Return the [x, y] coordinate for the center point of the cell that contains the specified text.  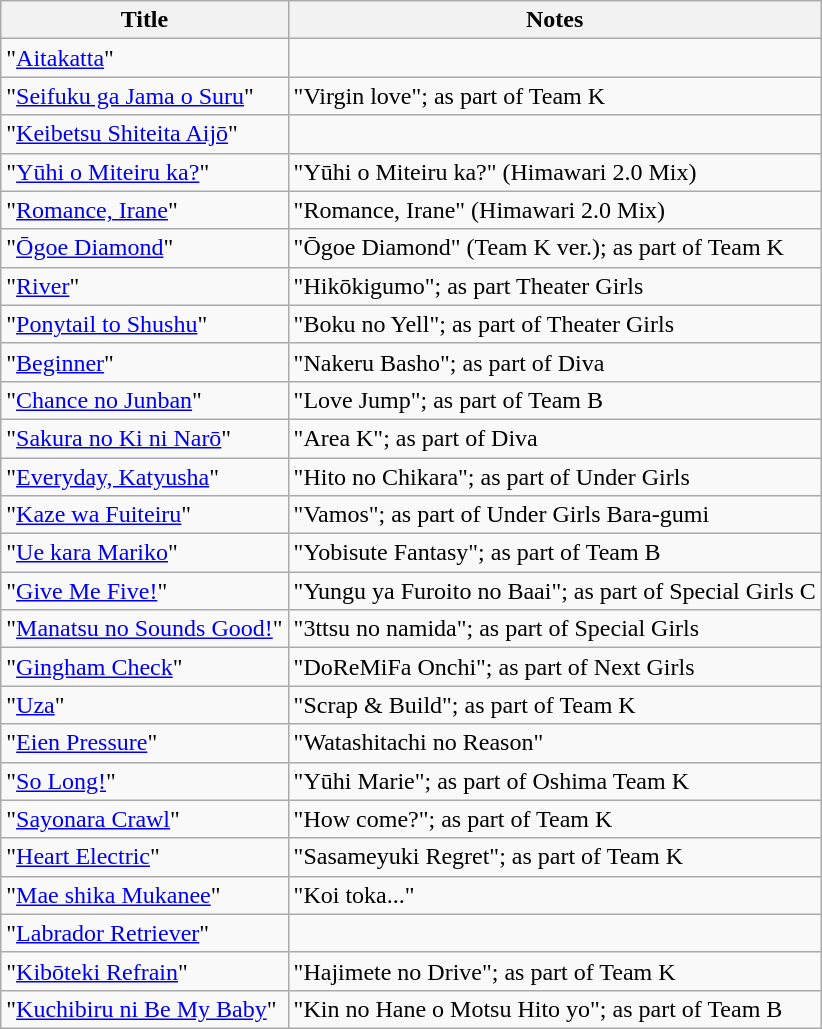
"Kin no Hane o Motsu Hito yo"; as part of Team B [554, 1009]
"River" [144, 286]
"Watashitachi no Reason" [554, 743]
"Beginner" [144, 362]
"Mae shika Mukanee" [144, 895]
"Aitakatta" [144, 58]
"Give Me Five!" [144, 591]
"3ttsu no namida"; as part of Special Girls [554, 629]
"DoReMiFa Onchi"; as part of Next Girls [554, 667]
"Romance, Irane" [144, 210]
"Yungu ya Furoito no Baai"; as part of Special Girls C [554, 591]
"Virgin love"; as part of Team K [554, 96]
"Scrap & Build"; as part of Team K [554, 705]
"Ponytail to Shushu" [144, 324]
Title [144, 20]
"Hikōkigumo"; as part Theater Girls [554, 286]
"Sakura no Ki ni Narō" [144, 438]
"Seifuku ga Jama o Suru" [144, 96]
"Sayonara Crawl" [144, 819]
"Koi toka..." [554, 895]
"Kaze wa Fuiteiru" [144, 515]
"Yobisute Fantasy"; as part of Team B [554, 553]
"So Long!" [144, 781]
"Keibetsu Shiteita Aijō" [144, 134]
"Kuchibiru ni Be My Baby" [144, 1009]
"Eien Pressure" [144, 743]
"Yūhi o Miteiru ka?" (Himawari 2.0 Mix) [554, 172]
"Yūhi Marie"; as part of Oshima Team K [554, 781]
"Sasameyuki Regret"; as part of Team K [554, 857]
"Chance no Junban" [144, 400]
"Uza" [144, 705]
"Manatsu no Sounds Good!" [144, 629]
"Heart Electric" [144, 857]
"Hajimete no Drive"; as part of Team K [554, 971]
"Ōgoe Diamond" [144, 248]
"Vamos"; as part of Under Girls Bara-gumi [554, 515]
"Ue kara Mariko" [144, 553]
"Ōgoe Diamond" (Team K ver.); as part of Team K [554, 248]
"Love Jump"; as part of Team B [554, 400]
"How come?"; as part of Team K [554, 819]
"Nakeru Basho"; as part of Diva [554, 362]
"Boku no Yell"; as part of Theater Girls [554, 324]
"Everyday, Katyusha" [144, 477]
Notes [554, 20]
"Romance, Irane" (Himawari 2.0 Mix) [554, 210]
"Hito no Chikara"; as part of Under Girls [554, 477]
"Gingham Check" [144, 667]
"Kibōteki Refrain" [144, 971]
"Area K"; as part of Diva [554, 438]
"Labrador Retriever" [144, 933]
"Yūhi o Miteiru ka?" [144, 172]
